Pinpoint the cell where the given text exists, returning its (x, y) midpoint coordinate. 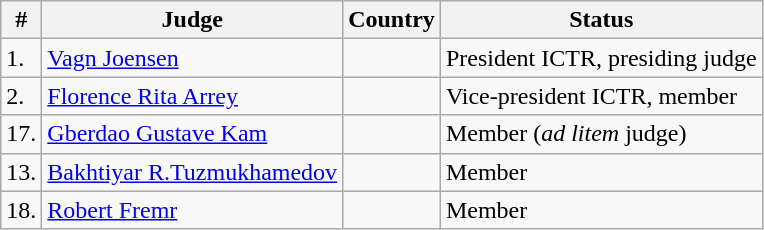
Vagn Joensen (192, 58)
Robert Fremr (192, 210)
Bakhtiyar R.Tuzmukhamedov (192, 172)
Gberdao Gustave Kam (192, 134)
18. (22, 210)
1. (22, 58)
13. (22, 172)
Florence Rita Arrey (192, 96)
Judge (192, 20)
# (22, 20)
Country (392, 20)
2. (22, 96)
Vice-president ICTR, member (601, 96)
17. (22, 134)
Status (601, 20)
Member (ad litem judge) (601, 134)
President ICTR, presiding judge (601, 58)
